Return [X, Y] of the center of cell containing provided text 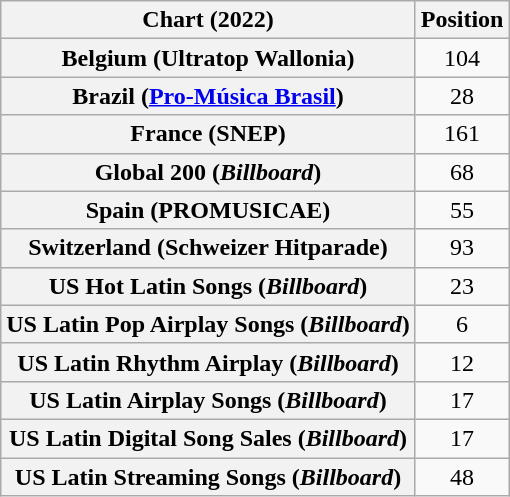
US Latin Rhythm Airplay (Billboard) [208, 362]
68 [462, 172]
161 [462, 134]
Belgium (Ultratop Wallonia) [208, 58]
France (SNEP) [208, 134]
6 [462, 324]
Global 200 (Billboard) [208, 172]
US Hot Latin Songs (Billboard) [208, 286]
Brazil (Pro-Música Brasil) [208, 96]
Switzerland (Schweizer Hitparade) [208, 248]
55 [462, 210]
104 [462, 58]
US Latin Digital Song Sales (Billboard) [208, 438]
US Latin Streaming Songs (Billboard) [208, 477]
48 [462, 477]
12 [462, 362]
US Latin Airplay Songs (Billboard) [208, 400]
28 [462, 96]
Chart (2022) [208, 20]
93 [462, 248]
US Latin Pop Airplay Songs (Billboard) [208, 324]
Spain (PROMUSICAE) [208, 210]
23 [462, 286]
Position [462, 20]
